Scan for the cell matching the given text and deliver its (X, Y) coordinate at center. 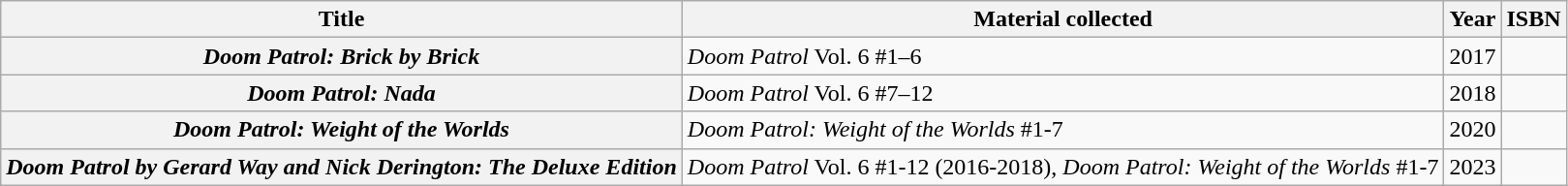
2020 (1472, 130)
2018 (1472, 93)
2023 (1472, 167)
Doom Patrol: Weight of the Worlds #1-7 (1063, 130)
Material collected (1063, 19)
Doom Patrol: Weight of the Worlds (342, 130)
Title (342, 19)
Doom Patrol: Nada (342, 93)
Doom Patrol Vol. 6 #7–12 (1063, 93)
Doom Patrol: Brick by Brick (342, 56)
Doom Patrol Vol. 6 #1–6 (1063, 56)
Doom Patrol by Gerard Way and Nick Derington: The Deluxe Edition (342, 167)
2017 (1472, 56)
Year (1472, 19)
Doom Patrol Vol. 6 #1-12 (2016-2018), Doom Patrol: Weight of the Worlds #1-7 (1063, 167)
ISBN (1534, 19)
